Locate the cell with the specified text and output its [X, Y] center coordinate. 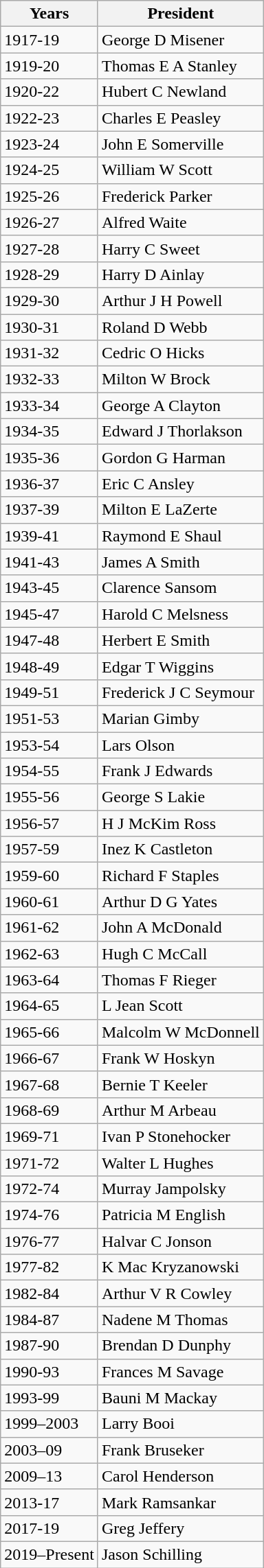
Edward J Thorlakson [180, 432]
1925-26 [49, 196]
1931-32 [49, 353]
Bernie T Keeler [180, 1084]
Thomas E A Stanley [180, 66]
George A Clayton [180, 406]
1951-53 [49, 718]
1966-67 [49, 1058]
Halvar C Jonson [180, 1241]
1917-19 [49, 40]
George D Misener [180, 40]
Jason Schilling [180, 1554]
1955-56 [49, 797]
2019–Present [49, 1554]
Murray Jampolsky [180, 1189]
1984-87 [49, 1320]
Walter L Hughes [180, 1163]
Arthur M Arbeau [180, 1110]
1953-54 [49, 745]
Arthur D G Yates [180, 902]
1927-28 [49, 248]
Charles E Peasley [180, 118]
1919-20 [49, 66]
Frank J Edwards [180, 771]
1964-65 [49, 1006]
1962-63 [49, 954]
Hugh C McCall [180, 954]
1990-93 [49, 1372]
1974-76 [49, 1215]
Harold C Melsness [180, 614]
Carol Henderson [180, 1476]
L Jean Scott [180, 1006]
Frederick Parker [180, 196]
Mark Ramsankar [180, 1502]
Alfred Waite [180, 222]
Frank Bruseker [180, 1450]
Bauni M Mackay [180, 1398]
1963-64 [49, 980]
John E Somerville [180, 144]
Herbert E Smith [180, 640]
Roland D Webb [180, 327]
Frank W Hoskyn [180, 1058]
1947-48 [49, 640]
2017-19 [49, 1528]
1935-36 [49, 458]
1987-90 [49, 1346]
1922-23 [49, 118]
1929-30 [49, 301]
1932-33 [49, 379]
1945-47 [49, 614]
1924-25 [49, 170]
1928-29 [49, 274]
1937-39 [49, 510]
President [180, 14]
1941-43 [49, 562]
1957-59 [49, 850]
Harry C Sweet [180, 248]
Richard F Staples [180, 876]
1960-61 [49, 902]
1971-72 [49, 1163]
1977-82 [49, 1267]
K Mac Kryzanowski [180, 1267]
1959-60 [49, 876]
1965-66 [49, 1032]
Larry Booi [180, 1424]
Cedric O Hicks [180, 353]
1954-55 [49, 771]
Patricia M English [180, 1215]
1936-37 [49, 484]
1956-57 [49, 823]
1949-51 [49, 692]
Clarence Sansom [180, 588]
1967-68 [49, 1084]
Greg Jeffery [180, 1528]
Years [49, 14]
Thomas F Rieger [180, 980]
Lars Olson [180, 745]
Edgar T Wiggins [180, 666]
Arthur J H Powell [180, 301]
George S Lakie [180, 797]
Gordon G Harman [180, 458]
1993-99 [49, 1398]
Inez K Castleton [180, 850]
Frederick J C Seymour [180, 692]
2009–13 [49, 1476]
1968-69 [49, 1110]
John A McDonald [180, 928]
1920-22 [49, 92]
2013-17 [49, 1502]
1972-74 [49, 1189]
Frances M Savage [180, 1372]
Nadene M Thomas [180, 1320]
Brendan D Dunphy [180, 1346]
Milton E LaZerte [180, 510]
H J McKim Ross [180, 823]
Eric C Ansley [180, 484]
Arthur V R Cowley [180, 1294]
1943-45 [49, 588]
Hubert C Newland [180, 92]
1934-35 [49, 432]
Milton W Brock [180, 379]
Malcolm W McDonnell [180, 1032]
1939-41 [49, 536]
1948-49 [49, 666]
James A Smith [180, 562]
Marian Gimby [180, 718]
Ivan P Stonehocker [180, 1136]
1930-31 [49, 327]
Raymond E Shaul [180, 536]
1923-24 [49, 144]
1926-27 [49, 222]
1999–2003 [49, 1424]
2003–09 [49, 1450]
1961-62 [49, 928]
1982-84 [49, 1294]
William W Scott [180, 170]
Harry D Ainlay [180, 274]
1976-77 [49, 1241]
1969-71 [49, 1136]
1933-34 [49, 406]
